Find where the given text appears and provide that cell's center as (x, y) coordinate. 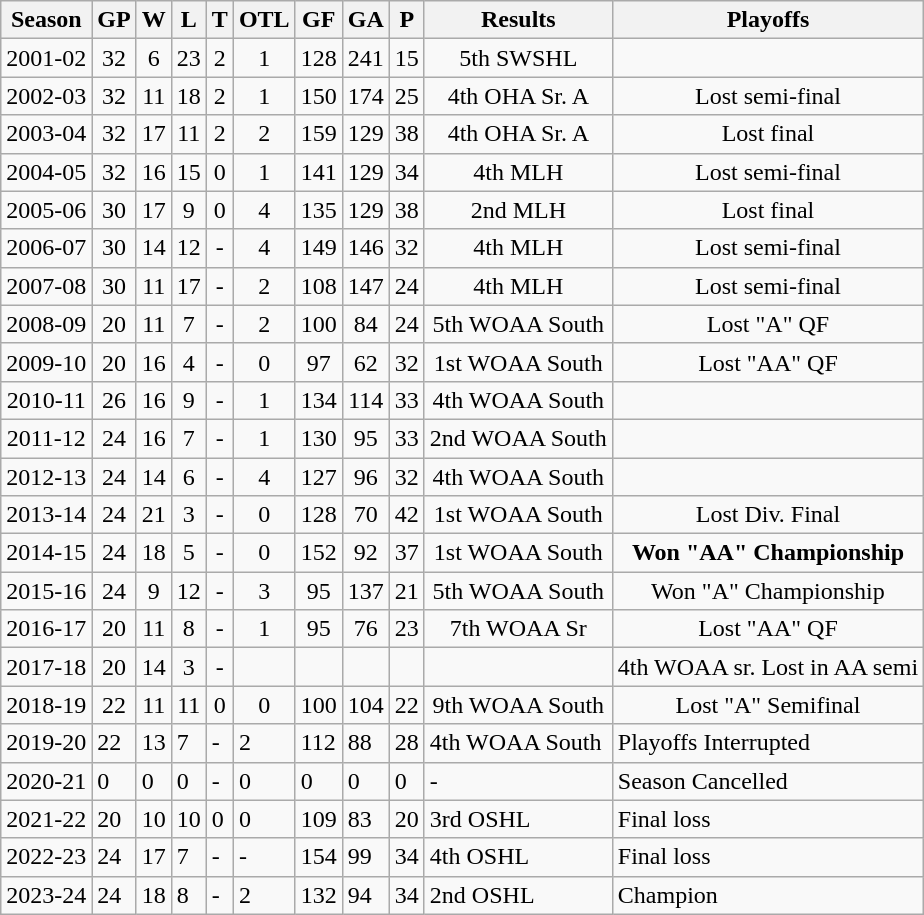
147 (366, 286)
99 (366, 857)
W (154, 20)
2nd OSHL (518, 895)
97 (318, 362)
108 (318, 286)
T (220, 20)
Lost "A" Semifinal (768, 705)
92 (366, 553)
84 (366, 324)
83 (366, 819)
2004-05 (46, 172)
2013-14 (46, 515)
2001-02 (46, 58)
4th OSHL (518, 857)
135 (318, 210)
2011-12 (46, 438)
2022-23 (46, 857)
2009-10 (46, 362)
2014-15 (46, 553)
130 (318, 438)
109 (318, 819)
114 (366, 400)
Lost "A" QF (768, 324)
Season Cancelled (768, 781)
62 (366, 362)
Champion (768, 895)
2nd WOAA South (518, 438)
127 (318, 477)
4th WOAA sr. Lost in AA semi (768, 667)
5th SWSHL (518, 58)
2020-21 (46, 781)
134 (318, 400)
Lost Div. Final (768, 515)
112 (318, 743)
2005-06 (46, 210)
2002-03 (46, 96)
GA (366, 20)
2nd MLH (518, 210)
Results (518, 20)
Season (46, 20)
76 (366, 629)
2007-08 (46, 286)
152 (318, 553)
13 (154, 743)
Playoffs Interrupted (768, 743)
154 (318, 857)
2021-22 (46, 819)
2018-19 (46, 705)
2012-13 (46, 477)
104 (366, 705)
5 (188, 553)
2006-07 (46, 248)
2023-24 (46, 895)
150 (318, 96)
96 (366, 477)
2019-20 (46, 743)
2003-04 (46, 134)
2010-11 (46, 400)
42 (406, 515)
146 (366, 248)
174 (366, 96)
L (188, 20)
25 (406, 96)
Won "A" Championship (768, 591)
141 (318, 172)
GF (318, 20)
26 (114, 400)
P (406, 20)
159 (318, 134)
94 (366, 895)
2016-17 (46, 629)
37 (406, 553)
149 (318, 248)
7th WOAA Sr (518, 629)
132 (318, 895)
2008-09 (46, 324)
GP (114, 20)
137 (366, 591)
241 (366, 58)
28 (406, 743)
Playoffs (768, 20)
70 (366, 515)
OTL (264, 20)
Won "AA" Championship (768, 553)
9th WOAA South (518, 705)
2017-18 (46, 667)
88 (366, 743)
2015-16 (46, 591)
3rd OSHL (518, 819)
